Provide the (X, Y) coordinate of the cell's center where the given text is located.  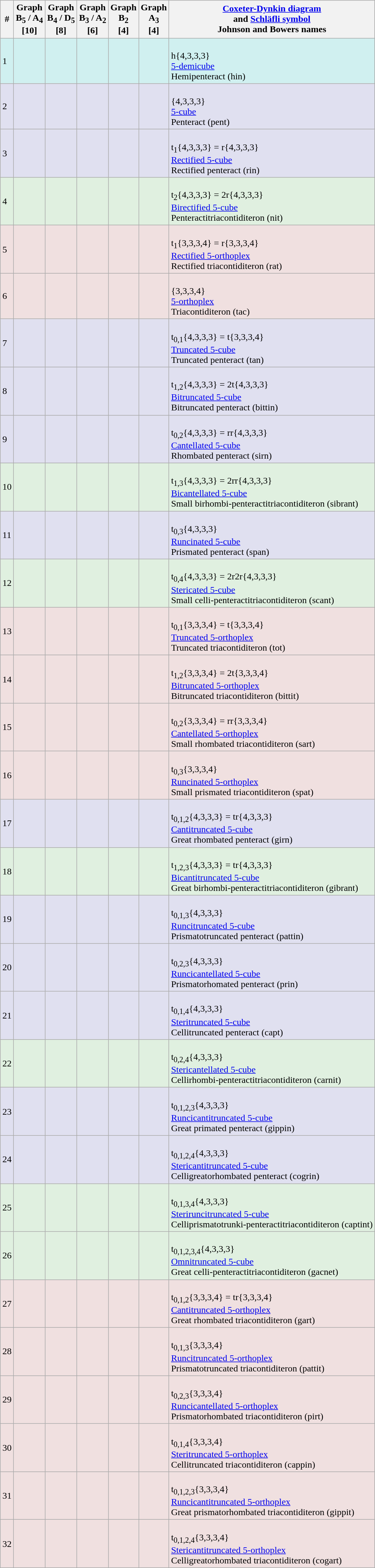
t0,4{4,3,3,3} = 2r2r{4,3,3,3}Stericated 5-cubeSmall celli-penteractitriacontiditeron (scant) (272, 583)
t0,1,2{4,3,3,3} = tr{4,3,3,3}Cantitruncated 5-cubeGreat rhombated penteract (girn) (272, 823)
2 (7, 107)
14 (7, 679)
{3,3,3,4}5-orthoplexTriacontiditeron (tac) (272, 296)
t1,2{3,3,3,4} = 2t{3,3,3,4}Bitruncated 5-orthoplexBitruncated triacontiditeron (bittit) (272, 679)
12 (7, 583)
t0,1{4,3,3,3} = t{3,3,3,4}Truncated 5-cubeTruncated penteract (tan) (272, 343)
5 (7, 249)
t0,2,3{3,3,3,4}Runcicantellated 5-orthoplexPrismatorhombated triacontiditeron (pirt) (272, 1399)
t0,1,3{4,3,3,3}Runcitruncated 5-cubePrismatotruncated penteract (pattin) (272, 919)
h{4,3,3,3}5-demicubeHemipenteract (hin) (272, 61)
t0,1,2,3,4{4,3,3,3}Omnitruncated 5-cubeGreat celli-penteractitriacontiditeron (gacnet) (272, 1255)
19 (7, 919)
30 (7, 1448)
t0,1,4{3,3,3,4}Steritruncated 5-orthoplexCellitruncated triacontiditeron (cappin) (272, 1448)
t0,2,4{4,3,3,3}Stericantellated 5-cubeCellirhombi-penteractitriacontiditeron (carnit) (272, 1063)
10 (7, 487)
t0,1,2{3,3,3,4} = tr{3,3,3,4}Cantitruncated 5-orthoplexGreat rhombated triacontiditeron (gart) (272, 1304)
t1{4,3,3,3} = r{4,3,3,3}Rectified 5-cubeRectified penteract (rin) (272, 153)
t0,2{3,3,3,4} = rr{3,3,3,4}Cantellated 5-orthoplexSmall rhombated triacontiditeron (sart) (272, 727)
{4,3,3,3}5-cubePenteract (pent) (272, 107)
t0,1,2,4{3,3,3,4}Stericantitruncated 5-orthoplexCelligreatorhombated triacontiditeron (cogart) (272, 1543)
# (7, 19)
18 (7, 871)
31 (7, 1496)
t0,1,2,4{4,3,3,3}Stericantitruncated 5-cubeCelligreatorhombated penteract (cogrin) (272, 1160)
20 (7, 967)
t1,2{4,3,3,3} = 2t{4,3,3,3}Bitruncated 5-cubeBitruncated penteract (bittin) (272, 391)
t0,1,3{3,3,3,4}Runcitruncated 5-orthoplexPrismatotruncated triacontiditeron (pattit) (272, 1352)
28 (7, 1352)
t1{3,3,3,4} = r{3,3,3,4}Rectified 5-orthoplexRectified triacontiditeron (rat) (272, 249)
29 (7, 1399)
GraphB5 / A4[10] (30, 19)
Coxeter-Dynkin diagram and Schläfli symbolJohnson and Bowers names (272, 19)
26 (7, 1255)
32 (7, 1543)
17 (7, 823)
22 (7, 1063)
4 (7, 202)
6 (7, 296)
GraphB4 / D5[8] (61, 19)
GraphB3 / A2[6] (93, 19)
23 (7, 1111)
t0,2{4,3,3,3} = rr{4,3,3,3}Cantellated 5-cubeRhombated penteract (sirn) (272, 439)
t2{4,3,3,3} = 2r{4,3,3,3}Birectified 5-cubePenteractitriacontiditeron (nit) (272, 202)
t0,1,2,3{4,3,3,3}Runcicantitruncated 5-cubeGreat primated penteract (gippin) (272, 1111)
t0,1,3,4{4,3,3,3}Steriruncitruncated 5-cubeCelliprismatotrunki-penteractitriacontiditeron (captint) (272, 1207)
t0,2,3{4,3,3,3}Runcicantellated 5-cubePrismatorhomated penteract (prin) (272, 967)
21 (7, 1015)
t0,3{3,3,3,4}Runcinated 5-orthoplexSmall prismated triacontiditeron (spat) (272, 775)
GraphB2[4] (123, 19)
13 (7, 631)
t0,1,2,3{3,3,3,4}Runcicantitruncated 5-orthoplexGreat prismatorhombated triacontiditeron (gippit) (272, 1496)
11 (7, 535)
3 (7, 153)
GraphA3[4] (154, 19)
25 (7, 1207)
t0,1,4{4,3,3,3}Steritruncated 5-cubeCellitruncated penteract (capt) (272, 1015)
t1,3{4,3,3,3} = 2rr{4,3,3,3}Bicantellated 5-cubeSmall birhombi-penteractitriacontiditeron (sibrant) (272, 487)
t0,1{3,3,3,4} = t{3,3,3,4}Truncated 5-orthoplexTruncated triacontiditeron (tot) (272, 631)
t1,2,3{4,3,3,3} = tr{4,3,3,3}Bicantitruncated 5-cubeGreat birhombi-penteractitriacontiditeron (gibrant) (272, 871)
9 (7, 439)
1 (7, 61)
16 (7, 775)
24 (7, 1160)
7 (7, 343)
8 (7, 391)
t0,3{4,3,3,3}Runcinated 5-cubePrismated penteract (span) (272, 535)
15 (7, 727)
27 (7, 1304)
